Return the (x, y) coordinate for the center point of the cell that contains the specified text.  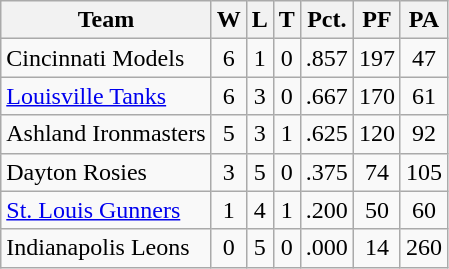
92 (424, 134)
.667 (326, 96)
197 (376, 58)
Team (106, 20)
47 (424, 58)
Indianapolis Leons (106, 248)
.200 (326, 210)
50 (376, 210)
.000 (326, 248)
PF (376, 20)
Louisville Tanks (106, 96)
.375 (326, 172)
W (228, 20)
Ashland Ironmasters (106, 134)
105 (424, 172)
74 (376, 172)
.625 (326, 134)
14 (376, 248)
PA (424, 20)
St. Louis Gunners (106, 210)
Dayton Rosies (106, 172)
120 (376, 134)
Pct. (326, 20)
61 (424, 96)
4 (260, 210)
T (286, 20)
L (260, 20)
60 (424, 210)
260 (424, 248)
.857 (326, 58)
170 (376, 96)
Cincinnati Models (106, 58)
